Determine the [X, Y] coordinate at the center of the cell enclosing the given text.  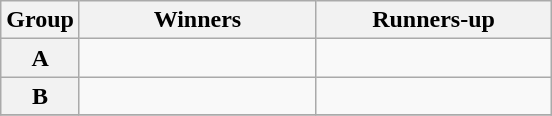
Runners-up [433, 20]
Group [40, 20]
Winners [197, 20]
A [40, 58]
B [40, 96]
